Search for the cell housing the specified text and yield its [X, Y] center coordinate. 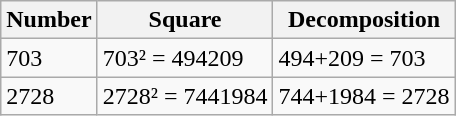
703² = 494209 [185, 58]
2728 [49, 96]
Number [49, 20]
703 [49, 58]
2728² = 7441984 [185, 96]
Square [185, 20]
Decomposition [364, 20]
494+209 = 703 [364, 58]
744+1984 = 2728 [364, 96]
